For the text-containing cell, return its midpoint in (x, y) coordinate format. 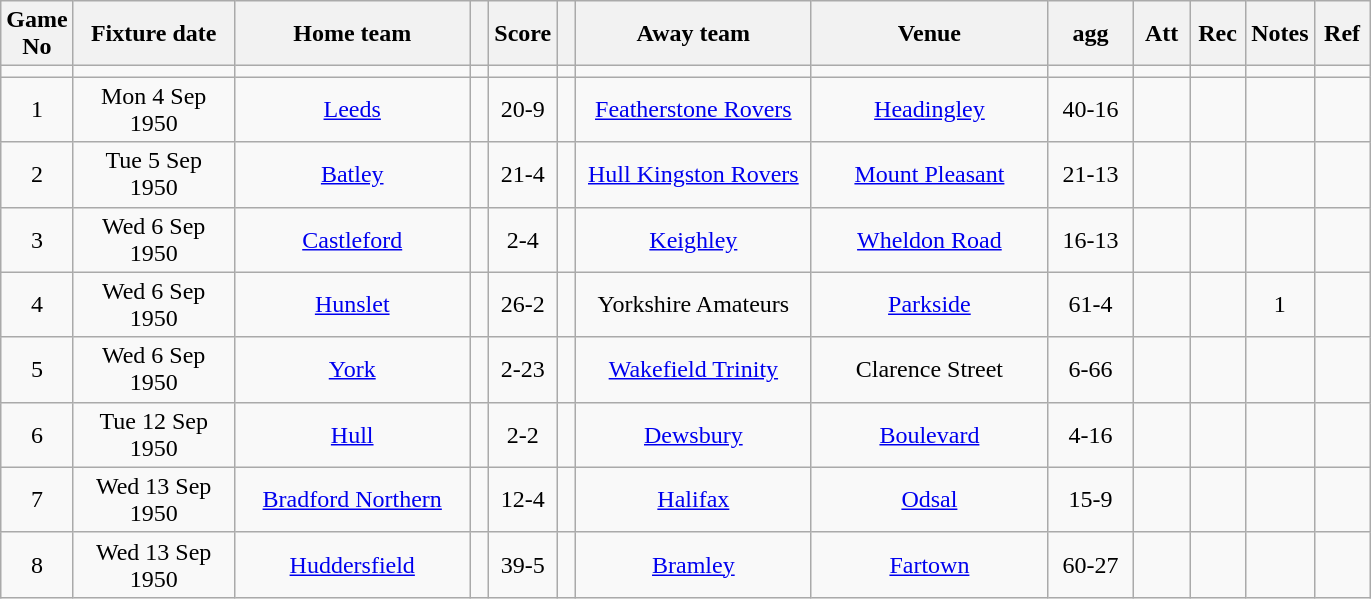
Att (1162, 34)
2-23 (523, 370)
Hunslet (352, 304)
Castleford (352, 240)
6 (37, 434)
5 (37, 370)
Hull Kingston Rovers (693, 174)
2-4 (523, 240)
60-27 (1090, 564)
Game No (37, 34)
Dewsbury (693, 434)
Boulevard (929, 434)
Halifax (693, 500)
Wakefield Trinity (693, 370)
Rec (1218, 34)
61-4 (1090, 304)
Notes (1280, 34)
Ref (1342, 34)
2 (37, 174)
Score (523, 34)
2-2 (523, 434)
16-13 (1090, 240)
Headingley (929, 110)
Tue 5 Sep 1950 (154, 174)
26-2 (523, 304)
Hull (352, 434)
8 (37, 564)
Away team (693, 34)
15-9 (1090, 500)
Keighley (693, 240)
Fartown (929, 564)
Tue 12 Sep 1950 (154, 434)
Bradford Northern (352, 500)
Venue (929, 34)
Leeds (352, 110)
Featherstone Rovers (693, 110)
20-9 (523, 110)
Clarence Street (929, 370)
Mon 4 Sep 1950 (154, 110)
Bramley (693, 564)
agg (1090, 34)
39-5 (523, 564)
12-4 (523, 500)
Yorkshire Amateurs (693, 304)
21-4 (523, 174)
Wheldon Road (929, 240)
4 (37, 304)
Home team (352, 34)
York (352, 370)
40-16 (1090, 110)
Batley (352, 174)
21-13 (1090, 174)
Fixture date (154, 34)
Mount Pleasant (929, 174)
Odsal (929, 500)
Huddersfield (352, 564)
6-66 (1090, 370)
3 (37, 240)
7 (37, 500)
Parkside (929, 304)
4-16 (1090, 434)
